Return the [X, Y] coordinate for the center point of the cell that contains the specified text.  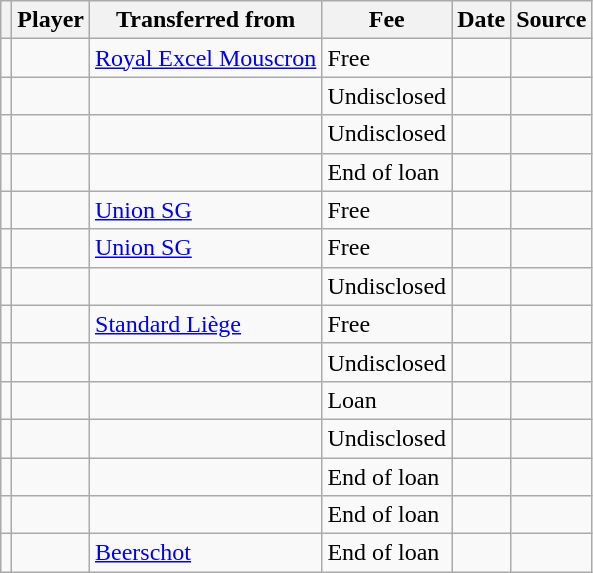
Transferred from [206, 20]
Source [552, 20]
Date [482, 20]
Beerschot [206, 553]
Royal Excel Mouscron [206, 58]
Fee [387, 20]
Loan [387, 400]
Standard Liège [206, 324]
Player [51, 20]
